Find where the given text appears and provide that cell's center as [x, y] coordinate. 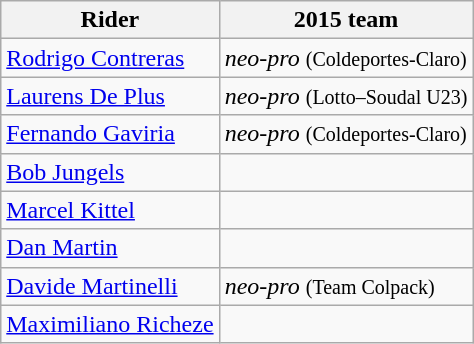
Fernando Gaviria [110, 134]
Bob Jungels [110, 172]
neo-pro (Team Colpack) [346, 286]
Marcel Kittel [110, 210]
Rodrigo Contreras [110, 58]
Dan Martin [110, 248]
Davide Martinelli [110, 286]
neo-pro (Lotto–Soudal U23) [346, 96]
Maximiliano Richeze [110, 324]
Rider [110, 20]
Laurens De Plus [110, 96]
2015 team [346, 20]
